Scan for the cell matching the given text and deliver its [x, y] coordinate at center. 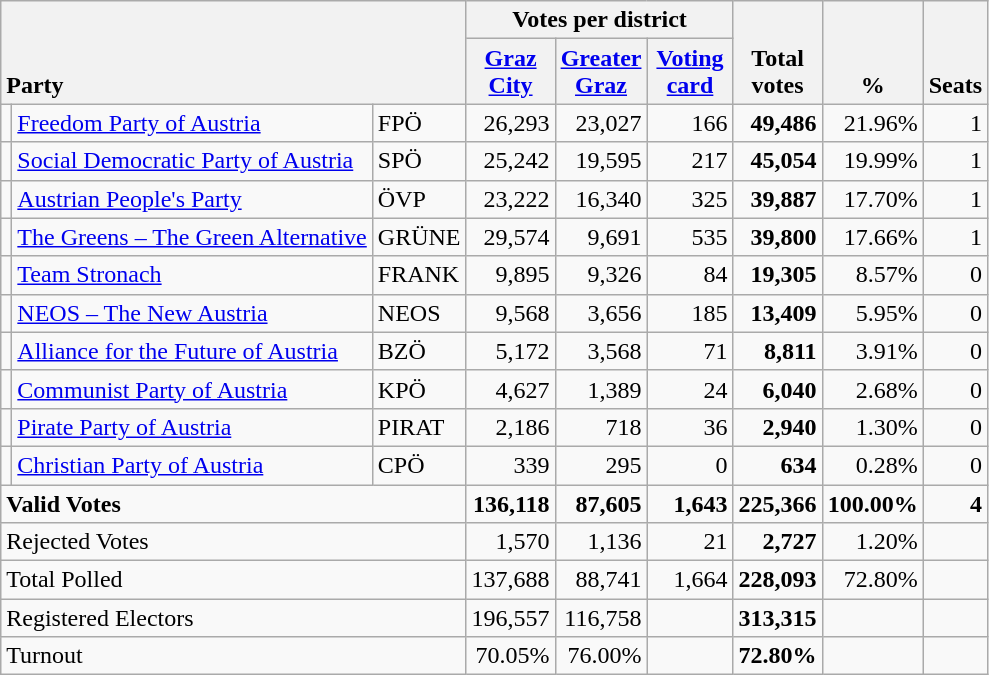
Team Stronach [192, 275]
49,486 [778, 123]
196,557 [510, 618]
5,172 [510, 351]
535 [690, 237]
KPÖ [419, 389]
718 [601, 427]
295 [601, 465]
NEOS – The New Austria [192, 313]
137,688 [510, 580]
116,758 [601, 618]
71 [690, 351]
88,741 [601, 580]
25,242 [510, 161]
87,605 [601, 503]
Total Polled [234, 580]
23,027 [601, 123]
The Greens – The Green Alternative [192, 237]
Votes per district [600, 20]
13,409 [778, 313]
26,293 [510, 123]
Freedom Party of Austria [192, 123]
313,315 [778, 618]
NEOS [419, 313]
2,727 [778, 542]
Austrian People's Party [192, 199]
Pirate Party of Austria [192, 427]
GrazCity [510, 72]
Turnout [234, 656]
Totalvotes [778, 52]
19,305 [778, 275]
634 [778, 465]
4 [955, 503]
76.00% [601, 656]
17.70% [872, 199]
29,574 [510, 237]
136,118 [510, 503]
24 [690, 389]
8,811 [778, 351]
9,691 [601, 237]
1,664 [690, 580]
21.96% [872, 123]
1.30% [872, 427]
1,136 [601, 542]
GreaterGraz [601, 72]
Social Democratic Party of Austria [192, 161]
17.66% [872, 237]
0.28% [872, 465]
SPÖ [419, 161]
ÖVP [419, 199]
39,887 [778, 199]
CPÖ [419, 465]
19.99% [872, 161]
16,340 [601, 199]
3.91% [872, 351]
23,222 [510, 199]
9,568 [510, 313]
5.95% [872, 313]
100.00% [872, 503]
PIRAT [419, 427]
21 [690, 542]
FRANK [419, 275]
Votingcard [690, 72]
339 [510, 465]
FPÖ [419, 123]
19,595 [601, 161]
BZÖ [419, 351]
1,643 [690, 503]
GRÜNE [419, 237]
166 [690, 123]
70.05% [510, 656]
225,366 [778, 503]
1,389 [601, 389]
% [872, 52]
2.68% [872, 389]
Communist Party of Austria [192, 389]
228,093 [778, 580]
3,656 [601, 313]
4,627 [510, 389]
8.57% [872, 275]
Seats [955, 52]
6,040 [778, 389]
1,570 [510, 542]
1.20% [872, 542]
Valid Votes [234, 503]
Alliance for the Future of Austria [192, 351]
36 [690, 427]
325 [690, 199]
9,895 [510, 275]
3,568 [601, 351]
2,940 [778, 427]
45,054 [778, 161]
2,186 [510, 427]
Christian Party of Austria [192, 465]
9,326 [601, 275]
39,800 [778, 237]
Registered Electors [234, 618]
185 [690, 313]
Party [234, 52]
217 [690, 161]
84 [690, 275]
Rejected Votes [234, 542]
